Locate the cell with the specified text and output its (x, y) center coordinate. 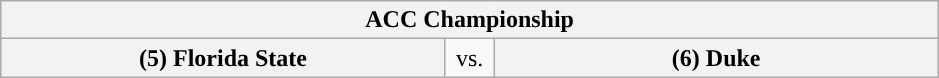
vs. (470, 58)
(6) Duke (716, 58)
(5) Florida State (224, 58)
ACC Championship (470, 20)
